Determine the (x, y) coordinate at the center of the cell enclosing the given text.  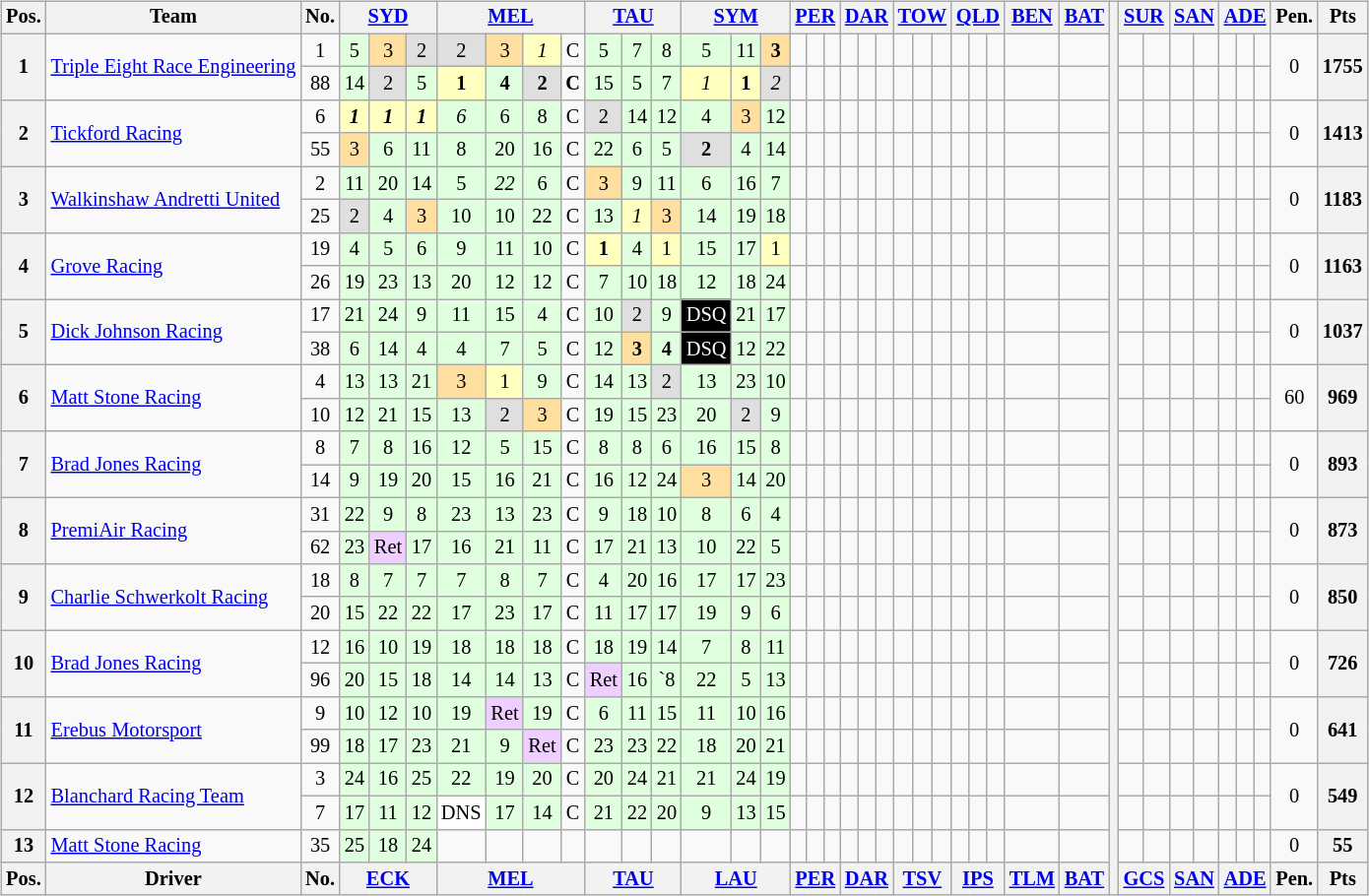
31 (320, 514)
60 (1294, 398)
PremiAir Racing (173, 530)
62 (320, 547)
GCS (1144, 879)
TSV (922, 879)
Dick Johnson Racing (173, 333)
IPS (978, 879)
26 (320, 283)
SYM (737, 18)
QLD (978, 18)
BEN (1032, 18)
SYD (388, 18)
Blanchard Racing Team (173, 796)
LAU (737, 879)
`8 (667, 680)
35 (320, 846)
873 (1342, 530)
Team (173, 18)
96 (320, 680)
ECK (388, 879)
969 (1342, 398)
DNS (461, 812)
Tickford Racing (173, 134)
TOW (922, 18)
SUR (1144, 18)
1183 (1342, 199)
1163 (1342, 266)
Charlie Schwerkolt Racing (173, 597)
Grove Racing (173, 266)
88 (320, 84)
Walkinshaw Andretti United (173, 199)
Triple Eight Race Engineering (173, 67)
TLM (1032, 879)
549 (1342, 796)
893 (1342, 465)
99 (320, 746)
1037 (1342, 333)
726 (1342, 664)
38 (320, 349)
1413 (1342, 134)
Erebus Motorsport (173, 729)
850 (1342, 597)
641 (1342, 729)
1755 (1342, 67)
Driver (173, 879)
